Capture the cell that displays the provided text and extract its (X, Y) central coordinate. 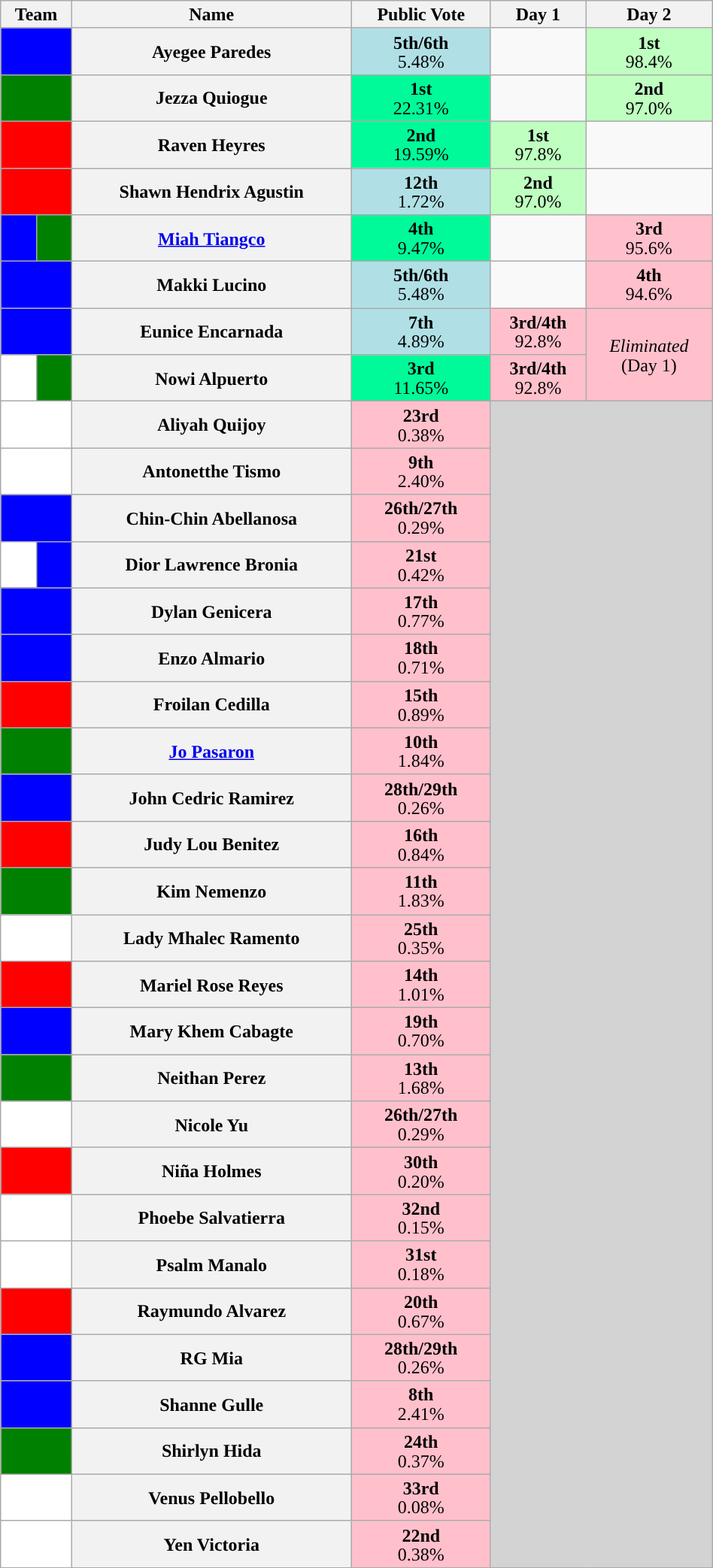
15th0.89% (421, 704)
19th0.70% (421, 1031)
1st22.31% (421, 98)
3rd11.65% (421, 378)
9th2.40% (421, 471)
11th1.83% (421, 891)
4th94.6% (648, 285)
Miah Tiangco (211, 238)
2nd19.59% (421, 144)
Name (211, 15)
Shawn Hendrix Agustin (211, 192)
25th0.35% (421, 937)
Yen Victoria (211, 1544)
RG Mia (211, 1358)
31st0.18% (421, 1264)
Eunice Encarnada (211, 331)
Psalm Manalo (211, 1264)
3rd95.6% (648, 238)
Eliminated(Day 1) (648, 355)
1st98.4% (648, 51)
Shanne Gulle (211, 1404)
Shirlyn Hida (211, 1451)
Froilan Cedilla (211, 704)
14th1.01% (421, 985)
1st97.8% (538, 144)
Lady Mhalec Ramento (211, 937)
Phoebe Salvatierra (211, 1218)
20th0.67% (421, 1311)
33rd0.08% (421, 1497)
Makki Lucino (211, 285)
17th0.77% (421, 611)
Raven Heyres (211, 144)
Venus Pellobello (211, 1497)
Dylan Genicera (211, 611)
Day 1 (538, 15)
24th0.37% (421, 1451)
Jezza Quiogue (211, 98)
7th4.89% (421, 331)
30th0.20% (421, 1171)
22nd0.38% (421, 1544)
Ayegee Paredes (211, 51)
Day 2 (648, 15)
12th1.72% (421, 192)
18th0.71% (421, 658)
Team (36, 15)
Mary Khem Cabagte (211, 1031)
Nowi Alpuerto (211, 378)
Judy Lou Benitez (211, 844)
13th1.68% (421, 1078)
Mariel Rose Reyes (211, 985)
Antonetthe Tismo (211, 471)
Enzo Almario (211, 658)
Raymundo Alvarez (211, 1311)
Jo Pasaron (211, 751)
32nd0.15% (421, 1218)
4th9.47% (421, 238)
23rd0.38% (421, 425)
Kim Nemenzo (211, 891)
Chin-Chin Abellanosa (211, 518)
Neithan Perez (211, 1078)
John Cedric Ramirez (211, 798)
Public Vote (421, 15)
16th0.84% (421, 844)
8th2.41% (421, 1404)
Niña Holmes (211, 1171)
Dior Lawrence Bronia (211, 565)
Aliyah Quijoy (211, 425)
10th1.84% (421, 751)
21st0.42% (421, 565)
Nicole Yu (211, 1125)
